Identify which cell holds the provided text, then report its [X, Y] central coordinate. 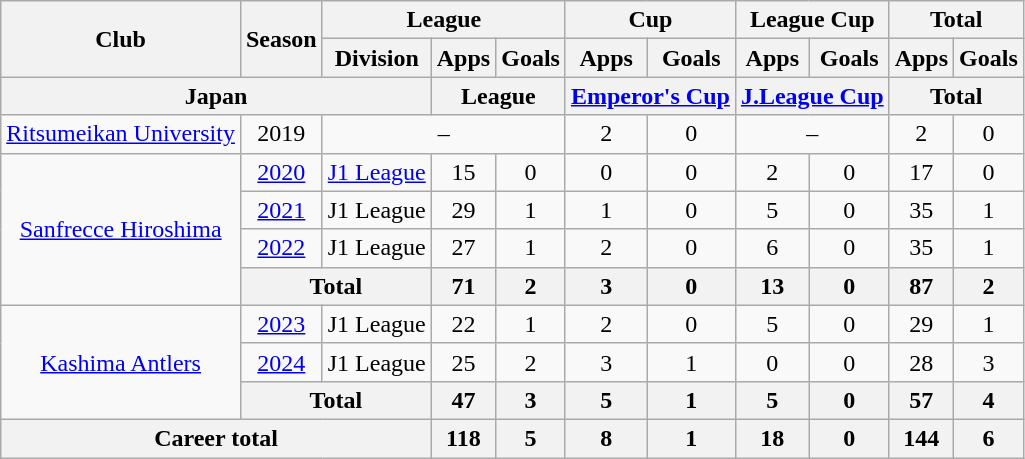
Season [281, 39]
2021 [281, 210]
Cup [650, 20]
71 [463, 286]
2024 [281, 362]
Sanfrecce Hiroshima [121, 229]
2022 [281, 248]
Japan [216, 96]
28 [921, 362]
22 [463, 324]
18 [772, 438]
15 [463, 172]
8 [606, 438]
Career total [216, 438]
47 [463, 400]
144 [921, 438]
J.League Cup [812, 96]
Kashima Antlers [121, 362]
League Cup [812, 20]
2020 [281, 172]
118 [463, 438]
Club [121, 39]
25 [463, 362]
13 [772, 286]
4 [989, 400]
57 [921, 400]
Ritsumeikan University [121, 134]
17 [921, 172]
87 [921, 286]
27 [463, 248]
Division [376, 58]
2019 [281, 134]
Emperor's Cup [650, 96]
2023 [281, 324]
